Search for the cell housing the specified text and yield its [x, y] center coordinate. 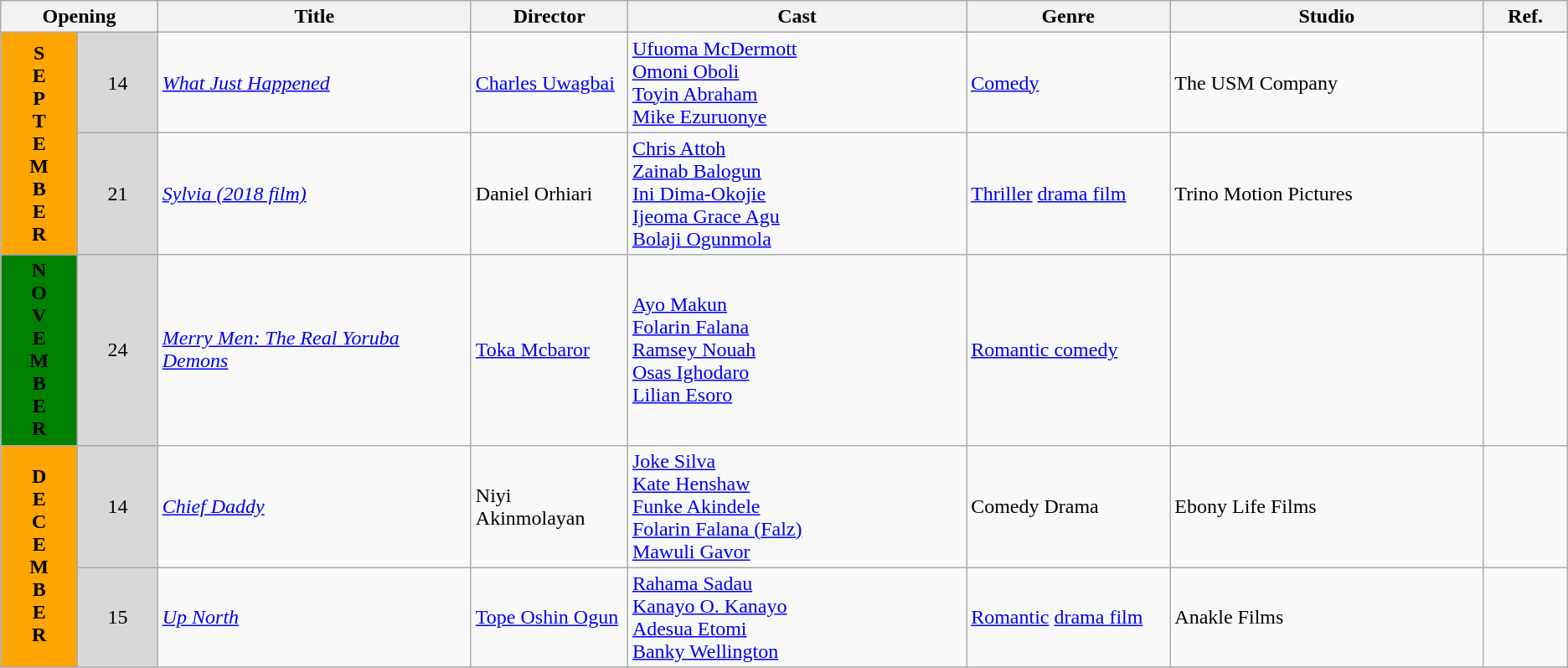
Ayo MakunFolarin FalanaRamsey NouahOsas IghodaroLilian Esoro [797, 350]
Ebony Life Films [1327, 506]
Comedy [1069, 82]
Chris AttohZainab Balogun Ini Dima-Okojie Ijeoma Grace Agu Bolaji Ogunmola [797, 194]
Rahama Sadau Kanayo O. Kanayo Adesua Etomi Banky Wellington [797, 617]
Opening [79, 17]
Tope Oshin Ogun [549, 617]
Daniel Orhiari [549, 194]
Comedy Drama [1069, 506]
Charles Uwagbai [549, 82]
Merry Men: The Real Yoruba Demons [314, 350]
The USM Company [1327, 82]
Cast [797, 17]
NOVEMBER [39, 350]
21 [118, 194]
Director [549, 17]
DECEMBER [39, 557]
Ref. [1525, 17]
Ufuoma McDermottOmoni OboliToyin AbrahamMike Ezuruonye [797, 82]
15 [118, 617]
Romantic comedy [1069, 350]
Sylvia (2018 film) [314, 194]
Chief Daddy [314, 506]
Niyi Akinmolayan [549, 506]
Up North [314, 617]
Thriller drama film [1069, 194]
Trino Motion Pictures [1327, 194]
Joke SilvaKate HenshawFunke AkindeleFolarin Falana (Falz)Mawuli Gavor [797, 506]
Studio [1327, 17]
Title [314, 17]
Romantic drama film [1069, 617]
What Just Happened [314, 82]
24 [118, 350]
Toka Mcbaror [549, 350]
Anakle Films [1327, 617]
SEPTEMBER [39, 144]
Genre [1069, 17]
